Scan for the cell matching the given text and deliver its [X, Y] coordinate at center. 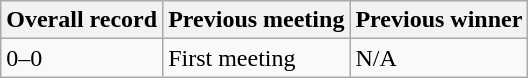
N/A [439, 58]
Previous meeting [256, 20]
Overall record [82, 20]
Previous winner [439, 20]
0–0 [82, 58]
First meeting [256, 58]
